For the text-containing cell, return its midpoint in (x, y) coordinate format. 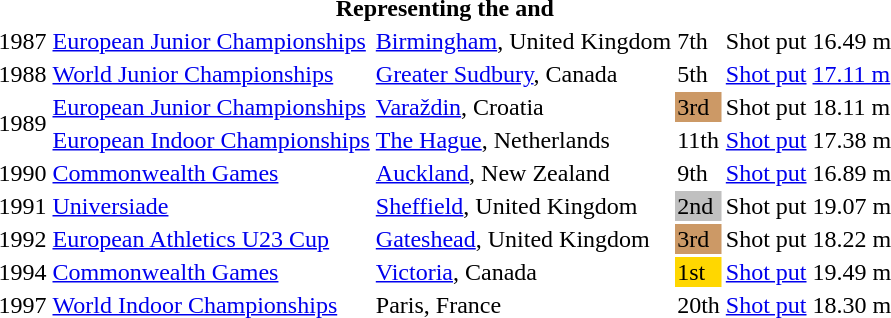
Universiade (211, 206)
1st (699, 272)
Greater Sudbury, Canada (523, 74)
Sheffield, United Kingdom (523, 206)
Birmingham, United Kingdom (523, 41)
World Junior Championships (211, 74)
Varaždin, Croatia (523, 107)
Victoria, Canada (523, 272)
7th (699, 41)
The Hague, Netherlands (523, 140)
European Athletics U23 Cup (211, 239)
9th (699, 173)
11th (699, 140)
Auckland, New Zealand (523, 173)
European Indoor Championships (211, 140)
2nd (699, 206)
5th (699, 74)
Gateshead, United Kingdom (523, 239)
